Return the (x, y) coordinate for the center point of the cell that contains the specified text.  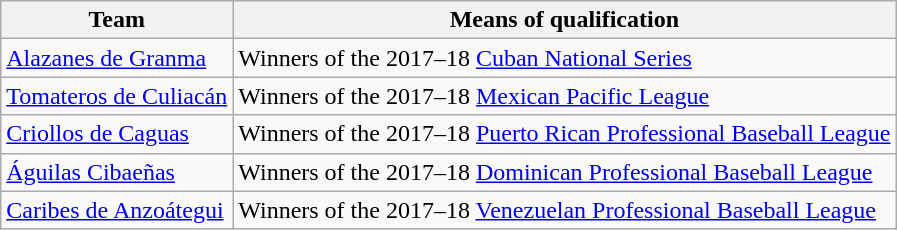
Winners of the 2017–18 Mexican Pacific League (564, 96)
Tomateros de Culiacán (117, 96)
Alazanes de Granma (117, 58)
Team (117, 20)
Winners of the 2017–18 Cuban National Series (564, 58)
Winners of the 2017–18 Venezuelan Professional Baseball League (564, 210)
Caribes de Anzoátegui (117, 210)
Águilas Cibaeñas (117, 172)
Means of qualification (564, 20)
Winners of the 2017–18 Puerto Rican Professional Baseball League (564, 134)
Criollos de Caguas (117, 134)
Winners of the 2017–18 Dominican Professional Baseball League (564, 172)
